For the text-containing cell, return its midpoint in (x, y) coordinate format. 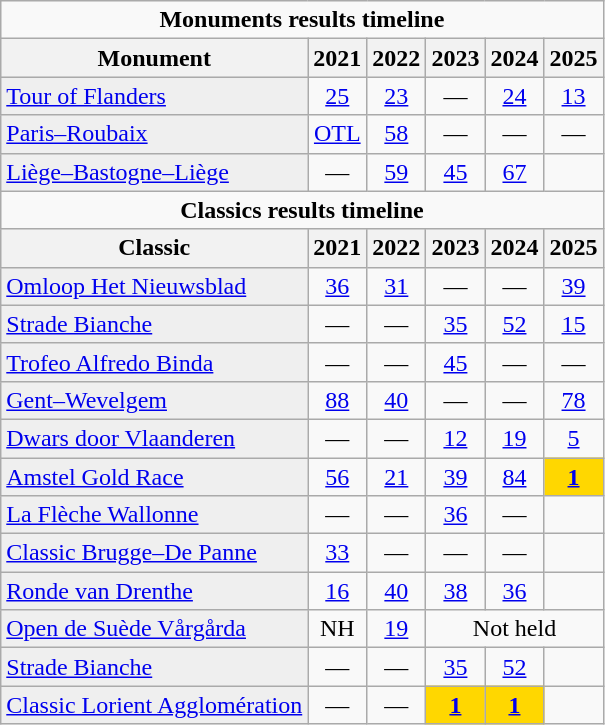
38 (456, 591)
33 (338, 553)
Amstel Gold Race (154, 477)
OTL (338, 134)
24 (514, 96)
La Flèche Wallonne (154, 515)
56 (338, 477)
67 (514, 172)
Ronde van Drenthe (154, 591)
Gent–Wevelgem (154, 400)
31 (396, 286)
Monuments results timeline (302, 20)
23 (396, 96)
Classic Brugge–De Panne (154, 553)
Trofeo Alfredo Binda (154, 362)
Open de Suède Vårgårda (154, 629)
15 (574, 324)
78 (574, 400)
Dwars door Vlaanderen (154, 438)
16 (338, 591)
Omloop Het Nieuwsblad (154, 286)
Classic Lorient Agglomération (154, 705)
12 (456, 438)
Classic (154, 248)
Classics results timeline (302, 210)
Tour of Flanders (154, 96)
Not held (514, 629)
84 (514, 477)
25 (338, 96)
5 (574, 438)
58 (396, 134)
NH (338, 629)
Paris–Roubaix (154, 134)
21 (396, 477)
13 (574, 96)
88 (338, 400)
Liège–Bastogne–Liège (154, 172)
Monument (154, 58)
59 (396, 172)
